Pinpoint the cell where the given text exists, returning its (X, Y) midpoint coordinate. 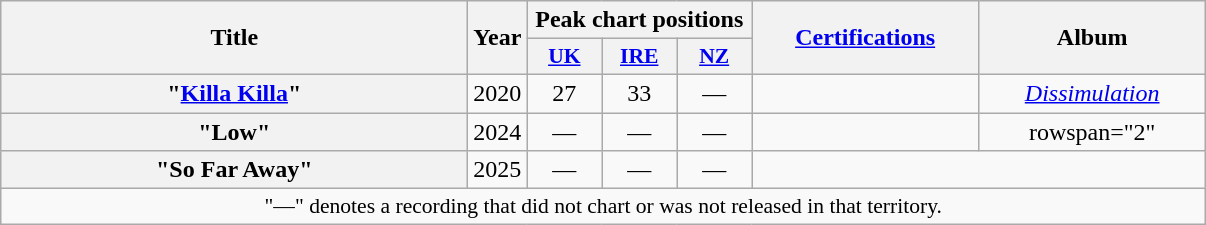
"—" denotes a recording that did not chart or was not released in that territory. (604, 207)
2024 (498, 131)
2025 (498, 170)
Dissimulation (1092, 93)
"Low" (234, 131)
UK (564, 57)
33 (640, 93)
NZ (714, 57)
"Killa Killa" (234, 93)
"So Far Away" (234, 170)
Title (234, 38)
Album (1092, 38)
IRE (640, 57)
2020 (498, 93)
27 (564, 93)
rowspan="2" (1092, 131)
Certifications (866, 38)
Year (498, 38)
Peak chart positions (640, 20)
